From the cell containing the given text, extract its center point as (x, y) coordinate. 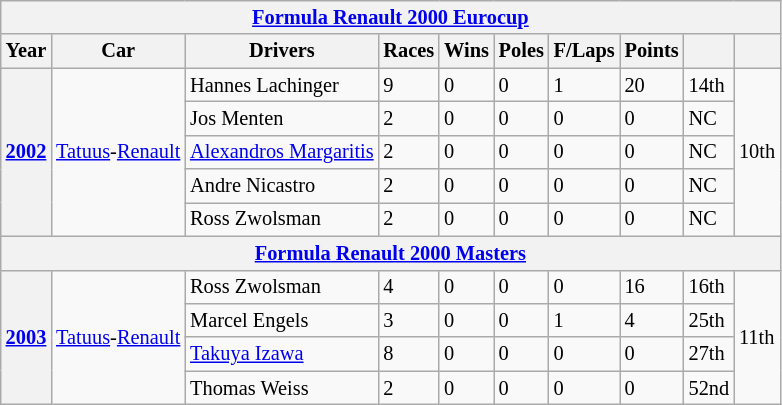
Marcel Engels (282, 320)
52nd (709, 388)
27th (709, 354)
Races (410, 51)
Poles (522, 51)
Alexandros Margaritis (282, 152)
14th (709, 85)
3 (410, 320)
10th (757, 152)
F/Laps (584, 51)
Year (26, 51)
Andre Nicastro (282, 186)
Thomas Weiss (282, 388)
Wins (466, 51)
Jos Menten (282, 118)
11th (757, 338)
16 (652, 287)
25th (709, 320)
Formula Renault 2000 Eurocup (390, 17)
9 (410, 85)
Car (118, 51)
Hannes Lachinger (282, 85)
Formula Renault 2000 Masters (390, 253)
16th (709, 287)
20 (652, 85)
2002 (26, 152)
2003 (26, 338)
8 (410, 354)
Points (652, 51)
Takuya Izawa (282, 354)
Drivers (282, 51)
